Return the [x, y] coordinate for the center point of the cell that contains the specified text.  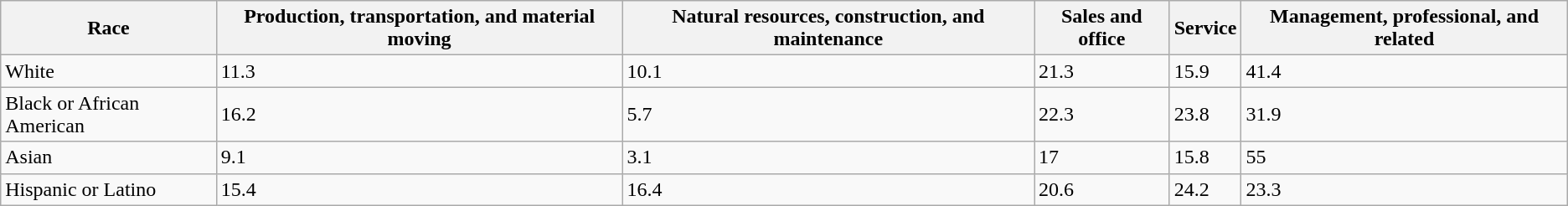
15.9 [1205, 71]
22.3 [1101, 114]
15.4 [419, 189]
3.1 [828, 157]
41.4 [1404, 71]
24.2 [1205, 189]
5.7 [828, 114]
23.3 [1404, 189]
11.3 [419, 71]
Asian [109, 157]
20.6 [1101, 189]
21.3 [1101, 71]
17 [1101, 157]
Hispanic or Latino [109, 189]
55 [1404, 157]
16.2 [419, 114]
Service [1205, 28]
Natural resources, construction, and maintenance [828, 28]
Management, professional, and related [1404, 28]
10.1 [828, 71]
Black or African American [109, 114]
Race [109, 28]
15.8 [1205, 157]
9.1 [419, 157]
Sales and office [1101, 28]
16.4 [828, 189]
Production, transportation, and material moving [419, 28]
23.8 [1205, 114]
31.9 [1404, 114]
White [109, 71]
